Identify which cell holds the provided text, then report its [X, Y] central coordinate. 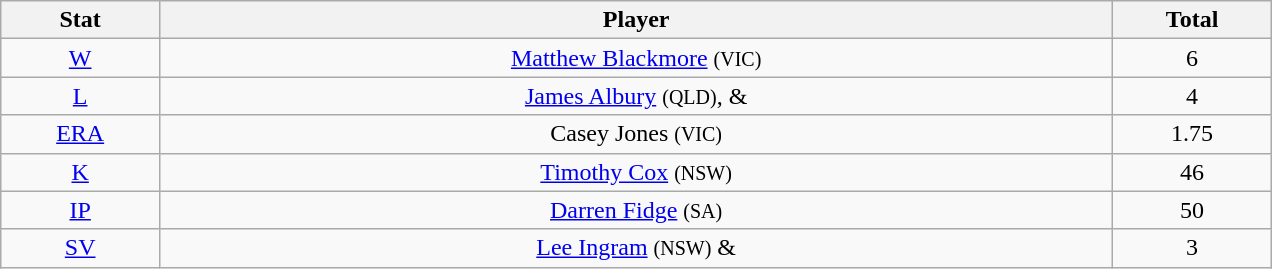
IP [80, 210]
Stat [80, 20]
Player [636, 20]
ERA [80, 134]
Lee Ingram (NSW) & [636, 248]
SV [80, 248]
L [80, 96]
Darren Fidge (SA) [636, 210]
James Albury (QLD), & [636, 96]
1.75 [1192, 134]
Casey Jones (VIC) [636, 134]
4 [1192, 96]
50 [1192, 210]
3 [1192, 248]
Total [1192, 20]
Timothy Cox (NSW) [636, 172]
6 [1192, 58]
W [80, 58]
Matthew Blackmore (VIC) [636, 58]
K [80, 172]
46 [1192, 172]
